Identify which cell holds the provided text, then report its [x, y] central coordinate. 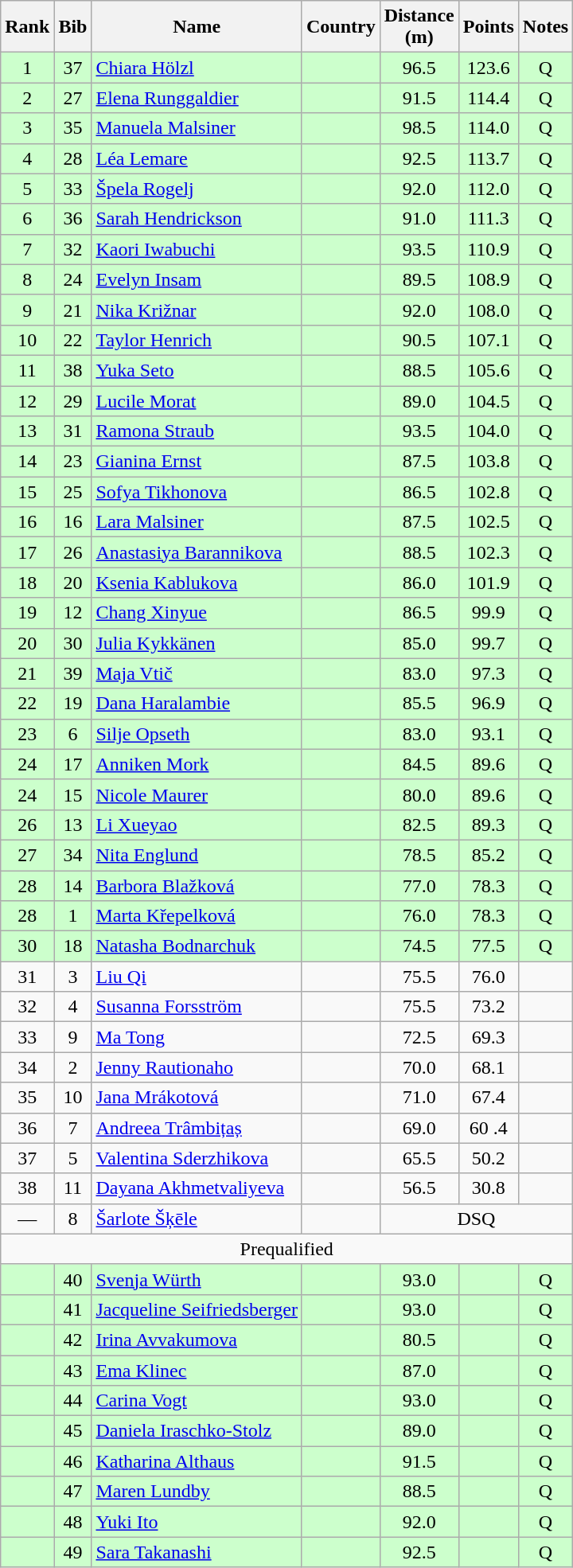
Elena Runggaldier [197, 98]
99.7 [489, 643]
Liu Qi [197, 977]
74.5 [419, 946]
Carina Vogt [197, 1401]
Yuki Ito [197, 1522]
Maren Lundby [197, 1492]
Taylor Henrich [197, 340]
77.5 [489, 946]
85.5 [419, 704]
103.8 [489, 462]
107.1 [489, 340]
47 [73, 1492]
49 [73, 1552]
Bib [73, 27]
105.6 [489, 370]
Chang Xinyue [197, 613]
Notes [545, 27]
67.4 [489, 1098]
Šarlote Šķēle [197, 1219]
78.5 [419, 855]
Anniken Mork [197, 764]
111.3 [489, 219]
114.0 [489, 128]
86.0 [419, 583]
DSQ [476, 1219]
102.3 [489, 552]
104.0 [489, 431]
104.5 [489, 400]
Anastasiya Barannikova [197, 552]
Daniela Iraschko-Stolz [197, 1431]
Špela Rogelj [197, 189]
Maja Vtič [197, 673]
Nicole Maurer [197, 794]
Kaori Iwabuchi [197, 249]
102.8 [489, 492]
Sofya Tikhonova [197, 492]
Name [197, 27]
Marta Křepelková [197, 916]
50.2 [489, 1158]
65.5 [419, 1158]
70.0 [419, 1067]
44 [73, 1401]
48 [73, 1522]
72.5 [419, 1037]
Ema Klinec [197, 1370]
110.9 [489, 249]
80.5 [419, 1340]
Distance(m) [419, 27]
84.5 [419, 764]
77.0 [419, 886]
99.9 [489, 613]
Jenny Rautionaho [197, 1067]
69.3 [489, 1037]
45 [73, 1431]
Silje Opseth [197, 734]
113.7 [489, 158]
Lucile Morat [197, 400]
Manuela Malsiner [197, 128]
101.9 [489, 583]
Susanna Forsström [197, 1007]
— [27, 1219]
Irina Avvakumova [197, 1340]
82.5 [419, 825]
Andreea Trâmbițaș [197, 1128]
Barbora Blažková [197, 886]
123.6 [489, 68]
108.0 [489, 310]
85.2 [489, 855]
46 [73, 1461]
108.9 [489, 279]
42 [73, 1340]
60 .4 [489, 1128]
Prequalified [286, 1249]
Country [341, 27]
69.0 [419, 1128]
102.5 [489, 522]
39 [73, 673]
Ksenia Kablukova [197, 583]
73.2 [489, 1007]
40 [73, 1279]
96.9 [489, 704]
96.5 [419, 68]
Lara Malsiner [197, 522]
89.3 [489, 825]
Sara Takanashi [197, 1552]
Rank [27, 27]
Natasha Bodnarchuk [197, 946]
Ma Tong [197, 1037]
71.0 [419, 1098]
85.0 [419, 643]
68.1 [489, 1067]
29 [73, 400]
Katharina Althaus [197, 1461]
56.5 [419, 1188]
Points [489, 27]
25 [73, 492]
91.0 [419, 219]
30.8 [489, 1188]
Valentina Sderzhikova [197, 1158]
Jana Mrákotová [197, 1098]
87.0 [419, 1370]
Chiara Hölzl [197, 68]
41 [73, 1309]
93.1 [489, 734]
Dana Haralambie [197, 704]
Ramona Straub [197, 431]
97.3 [489, 673]
90.5 [419, 340]
Evelyn Insam [197, 279]
Nita Englund [197, 855]
Léa Lemare [197, 158]
114.4 [489, 98]
80.0 [419, 794]
Julia Kykkänen [197, 643]
Dayana Akhmetvaliyeva [197, 1188]
Nika Križnar [197, 310]
98.5 [419, 128]
Li Xueyao [197, 825]
Gianina Ernst [197, 462]
Jacqueline Seifriedsberger [197, 1309]
Yuka Seto [197, 370]
Sarah Hendrickson [197, 219]
43 [73, 1370]
Svenja Würth [197, 1279]
112.0 [489, 189]
89.5 [419, 279]
